Pinpoint the cell where the given text exists, returning its [X, Y] midpoint coordinate. 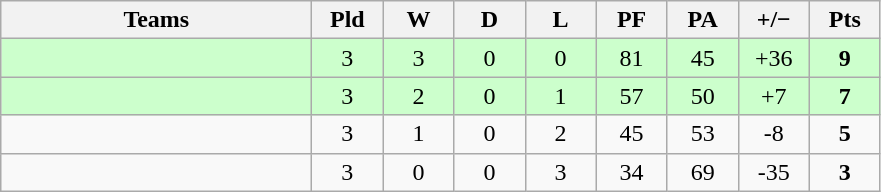
57 [632, 96]
W [418, 20]
D [490, 20]
Teams [156, 20]
PF [632, 20]
69 [702, 172]
53 [702, 134]
-8 [774, 134]
+7 [774, 96]
PA [702, 20]
-35 [774, 172]
9 [844, 58]
34 [632, 172]
7 [844, 96]
Pld [348, 20]
5 [844, 134]
+/− [774, 20]
Pts [844, 20]
81 [632, 58]
L [560, 20]
+36 [774, 58]
50 [702, 96]
